Return the (x, y) coordinate for the center point of the cell that contains the specified text.  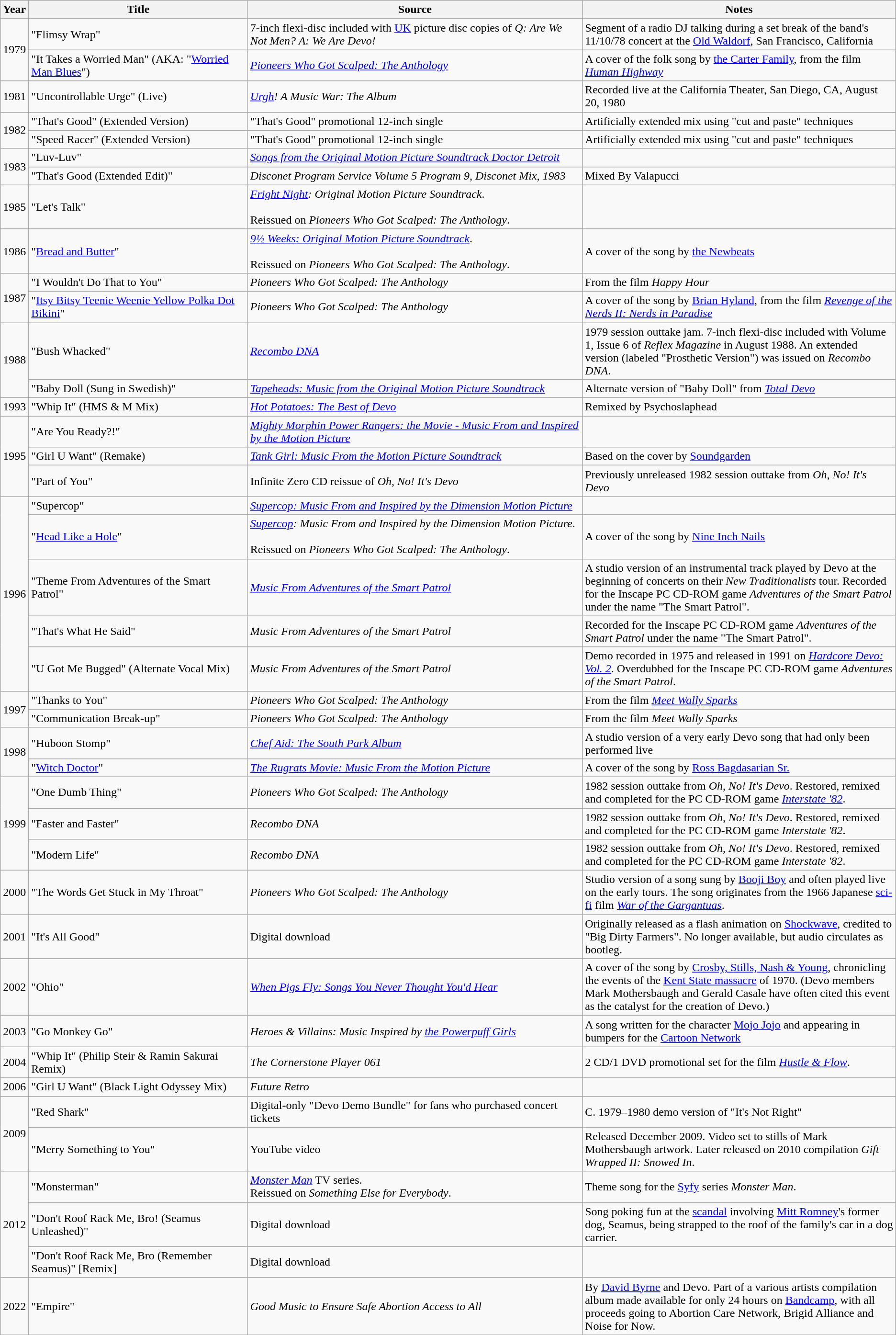
YouTube video (414, 1149)
1993 (14, 407)
2000 (14, 893)
2004 (14, 1062)
"That's What He Said" (138, 631)
1996 (14, 594)
From the film Happy Hour (739, 282)
"Empire" (138, 1306)
"Supercop" (138, 506)
2006 (14, 1087)
"Faster and Faster" (138, 824)
Recorded live at the California Theater, San Diego, CA, August 20, 1980 (739, 97)
Remixed by Psychoslaphead (739, 407)
"Flimsy Wrap" (138, 34)
"Don't Roof Rack Me, Bro (Remember Seamus)" [Remix] (138, 1262)
A song written for the character Mojo Jojo and appearing in bumpers for the Cartoon Network (739, 1031)
"Itsy Bitsy Teenie Weenie Yellow Polka Dot Bikini" (138, 306)
C. 1979–1980 demo version of "It's Not Right" (739, 1112)
"Luv-Luv" (138, 158)
7-inch flexi-disc included with UK picture disc copies of Q: Are We Not Men? A: We Are Devo! (414, 34)
"Whip It" (HMS & M Mix) (138, 407)
Fright Night: Original Motion Picture Soundtrack.Reissued on Pioneers Who Got Scalped: The Anthology. (414, 207)
Mixed By Valapucci (739, 176)
A cover of the song by Nine Inch Nails (739, 537)
Supercop: Music From and Inspired by the Dimension Motion Picture (414, 506)
Disconet Program Service Volume 5 Program 9, Disconet Mix, 1983 (414, 176)
"Baby Doll (Sung in Swedish)" (138, 389)
Mighty Morphin Power Rangers: the Movie - Music From and Inspired by the Motion Picture (414, 432)
"One Dumb Thing" (138, 792)
Segment of a radio DJ talking during a set break of the band's 11/10/78 concert at the Old Waldorf, San Francisco, California (739, 34)
1988 (14, 360)
Song poking fun at the scandal involving Mitt Romney's former dog, Seamus, being strapped to the roof of the family's car in a dog carrier. (739, 1224)
"Bread and Butter" (138, 251)
"Monsterman" (138, 1187)
"It Takes a Worried Man" (AKA: "Worried Man Blues") (138, 65)
"U Got Me Bugged" (Alternate Vocal Mix) (138, 669)
Good Music to Ensure Safe Abortion Access to All (414, 1306)
2001 (14, 937)
Future Retro (414, 1087)
Digital-only "Devo Demo Bundle" for fans who purchased concert tickets (414, 1112)
"It's All Good" (138, 937)
A cover of the song by the Newbeats (739, 251)
"Witch Doctor" (138, 768)
1983 (14, 167)
"Girl U Want" (Remake) (138, 456)
Tapeheads: Music from the Original Motion Picture Soundtrack (414, 389)
"Theme From Adventures of the Smart Patrol" (138, 587)
"Red Shark" (138, 1112)
Recorded for the Inscape PC CD-ROM game Adventures of the Smart Patrol under the name "The Smart Patrol". (739, 631)
"Speed Racer" (Extended Version) (138, 139)
1981 (14, 97)
Demo recorded in 1975 and released in 1991 on Hardcore Devo: Vol. 2. Overdubbed for the Inscape PC CD-ROM game Adventures of the Smart Patrol. (739, 669)
Title (138, 10)
Previously unreleased 1982 session outtake from Oh, No! It's Devo (739, 481)
1986 (14, 251)
"That's Good (Extended Edit)" (138, 176)
Based on the cover by Soundgarden (739, 456)
Year (14, 10)
2003 (14, 1031)
"Girl U Want" (Black Light Odyssey Mix) (138, 1087)
2 CD/1 DVD promotional set for the film Hustle & Flow. (739, 1062)
2002 (14, 987)
1999 (14, 824)
The Rugrats Movie: Music From the Motion Picture (414, 768)
1997 (14, 709)
1985 (14, 207)
"Thanks to You" (138, 700)
A cover of the song by Brian Hyland, from the film Revenge of the Nerds II: Nerds in Paradise (739, 306)
"Communication Break-up" (138, 718)
"Go Monkey Go" (138, 1031)
When Pigs Fly: Songs You Never Thought You'd Hear (414, 987)
Monster Man TV series.Reissued on Something Else for Everybody. (414, 1187)
1998 (14, 752)
9½ Weeks: Original Motion Picture Soundtrack.Reissued on Pioneers Who Got Scalped: The Anthology. (414, 251)
"Huboon Stomp" (138, 743)
2022 (14, 1306)
1987 (14, 298)
Infinite Zero CD reissue of Oh, No! It's Devo (414, 481)
Source (414, 10)
2012 (14, 1224)
Hot Potatoes: The Best of Devo (414, 407)
"Bush Whacked" (138, 351)
1979 (14, 50)
2009 (14, 1134)
"Whip It" (Philip Steir & Ramin Sakurai Remix) (138, 1062)
"Part of You" (138, 481)
"Ohio" (138, 987)
"The Words Get Stuck in My Throat" (138, 893)
"Let's Talk" (138, 207)
Theme song for the Syfy series Monster Man. (739, 1187)
"Head Like a Hole" (138, 537)
Tank Girl: Music From the Motion Picture Soundtrack (414, 456)
A cover of the folk song by the Carter Family, from the film Human Highway (739, 65)
"That's Good" (Extended Version) (138, 121)
Songs from the Original Motion Picture Soundtrack Doctor Detroit (414, 158)
Heroes & Villains: Music Inspired by the Powerpuff Girls (414, 1031)
The Cornerstone Player 061 (414, 1062)
Chef Aid: The South Park Album (414, 743)
Urgh! A Music War: The Album (414, 97)
"Modern Life" (138, 855)
A studio version of a very early Devo song that had only been performed live (739, 743)
"Don't Roof Rack Me, Bro! (Seamus Unleashed)" (138, 1224)
Originally released as a flash animation on Shockwave, credited to "Big Dirty Farmers". No longer available, but audio circulates as bootleg. (739, 937)
"I Wouldn't Do That to You" (138, 282)
"Merry Something to You" (138, 1149)
1995 (14, 456)
Released December 2009. Video set to stills of Mark Mothersbaugh artwork. Later released on 2010 compilation Gift Wrapped II: Snowed In. (739, 1149)
Notes (739, 10)
Supercop: Music From and Inspired by the Dimension Motion Picture.Reissued on Pioneers Who Got Scalped: The Anthology. (414, 537)
"Uncontrollable Urge" (Live) (138, 97)
"Are You Ready?!" (138, 432)
1982 (14, 130)
Alternate version of "Baby Doll" from Total Devo (739, 389)
A cover of the song by Ross Bagdasarian Sr. (739, 768)
